Capture the cell that displays the provided text and extract its [x, y] central coordinate. 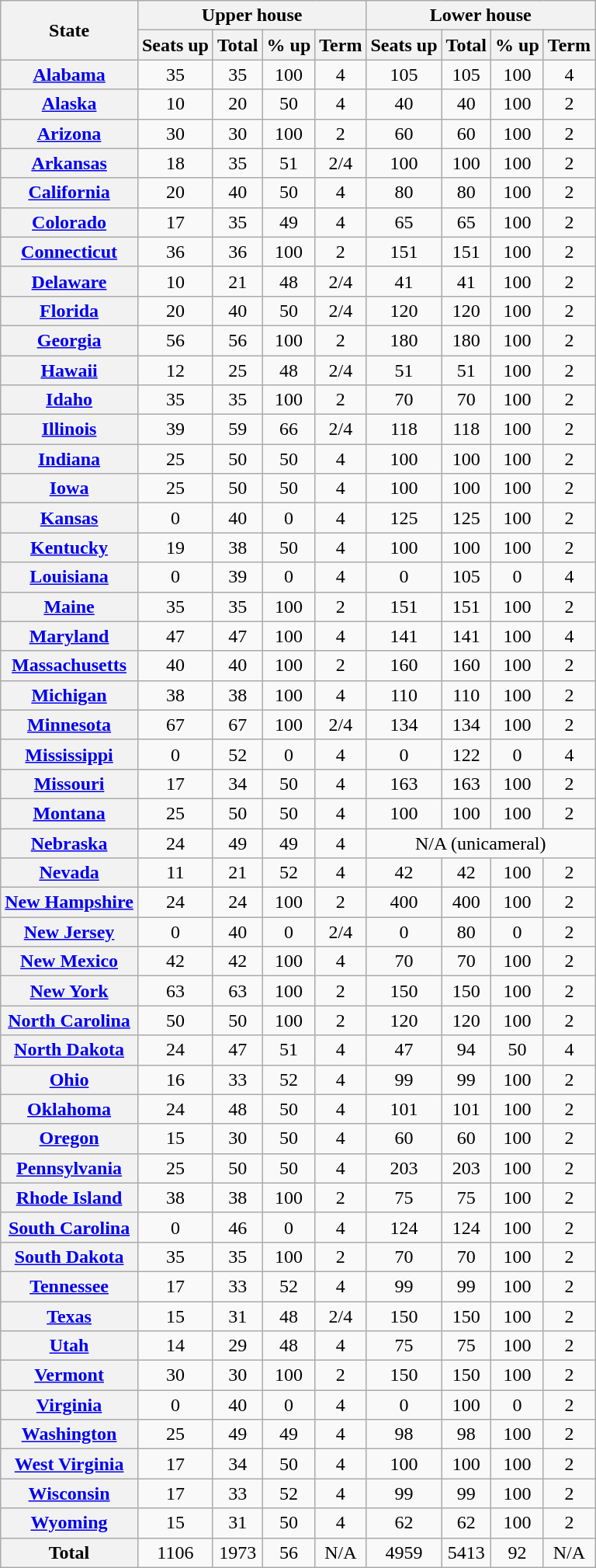
Wisconsin [70, 1493]
Indiana [70, 459]
Maine [70, 607]
Nebraska [70, 843]
Delaware [70, 281]
State [70, 30]
California [70, 193]
Nevada [70, 873]
Alabama [70, 75]
Pennsylvania [70, 1168]
4959 [404, 1552]
66 [289, 429]
5413 [466, 1552]
North Dakota [70, 1050]
12 [175, 370]
Idaho [70, 400]
59 [237, 429]
19 [175, 548]
92 [518, 1552]
Oklahoma [70, 1109]
Arizona [70, 134]
Rhode Island [70, 1198]
Kansas [70, 518]
Vermont [70, 1375]
Arkansas [70, 163]
Kentucky [70, 548]
Maryland [70, 636]
Illinois [70, 429]
Massachusetts [70, 666]
New Jersey [70, 932]
18 [175, 163]
New Mexico [70, 961]
122 [466, 754]
Virginia [70, 1405]
Alaska [70, 104]
Lower house [481, 16]
Washington [70, 1434]
14 [175, 1346]
Utah [70, 1346]
South Carolina [70, 1227]
Connecticut [70, 252]
16 [175, 1080]
Montana [70, 813]
46 [237, 1227]
Iowa [70, 488]
Oregon [70, 1139]
Florida [70, 311]
West Virginia [70, 1464]
Wyoming [70, 1523]
Missouri [70, 784]
94 [466, 1050]
11 [175, 873]
Minnesota [70, 725]
Georgia [70, 340]
Mississippi [70, 754]
South Dakota [70, 1257]
New York [70, 991]
Colorado [70, 222]
Upper house [251, 16]
N/A (unicameral) [481, 843]
Tennessee [70, 1286]
1106 [175, 1552]
New Hampshire [70, 902]
29 [237, 1346]
Texas [70, 1316]
Ohio [70, 1080]
Michigan [70, 695]
Louisiana [70, 577]
North Carolina [70, 1020]
Hawaii [70, 370]
1973 [237, 1552]
